Search for the cell housing the specified text and yield its (X, Y) center coordinate. 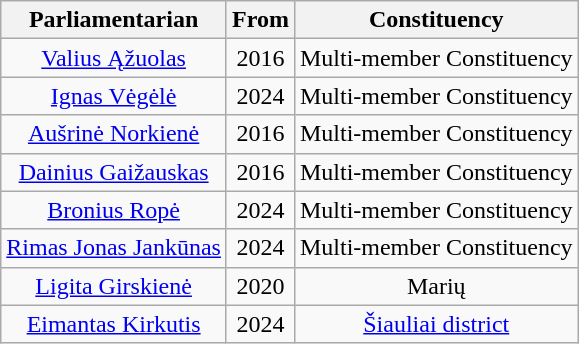
Šiauliai district (436, 324)
Eimantas Kirkutis (114, 324)
Aušrinė Norkienė (114, 134)
From (260, 20)
Valius Ąžuolas (114, 58)
Bronius Ropė (114, 210)
Parliamentarian (114, 20)
Ignas Vėgėlė (114, 96)
Ligita Girskienė (114, 286)
Marių (436, 286)
2020 (260, 286)
Constituency (436, 20)
Rimas Jonas Jankūnas (114, 248)
Dainius Gaižauskas (114, 172)
